Capture the cell that displays the provided text and extract its [X, Y] central coordinate. 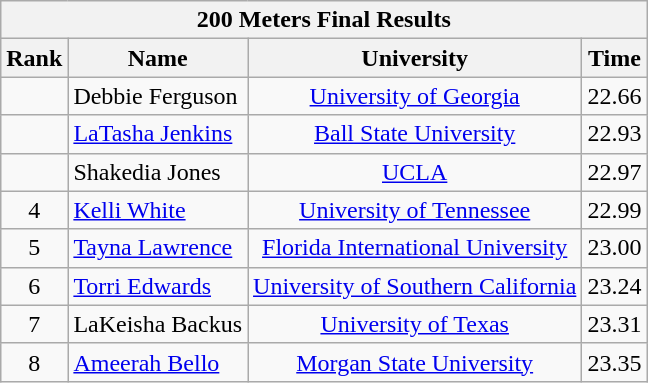
Rank [34, 58]
Ball State University [415, 134]
23.35 [614, 362]
University of Texas [415, 324]
200 Meters Final Results [324, 20]
Florida International University [415, 248]
Morgan State University [415, 362]
22.97 [614, 172]
LaKeisha Backus [158, 324]
University of Georgia [415, 96]
8 [34, 362]
22.93 [614, 134]
Name [158, 58]
Debbie Ferguson [158, 96]
4 [34, 210]
23.24 [614, 286]
23.00 [614, 248]
University of Southern California [415, 286]
Ameerah Bello [158, 362]
LaTasha Jenkins [158, 134]
6 [34, 286]
Time [614, 58]
UCLA [415, 172]
5 [34, 248]
Kelli White [158, 210]
22.66 [614, 96]
University [415, 58]
Tayna Lawrence [158, 248]
22.99 [614, 210]
University of Tennessee [415, 210]
Torri Edwards [158, 286]
7 [34, 324]
23.31 [614, 324]
Shakedia Jones [158, 172]
